Scan for the cell matching the given text and deliver its [X, Y] coordinate at center. 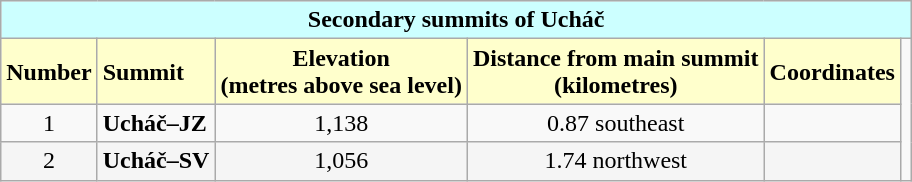
1,138 [342, 123]
Number [49, 72]
Ucháč–JZ [156, 123]
Ucháč–SV [156, 161]
Secondary summits of Ucháč [456, 20]
Elevation(metres above sea level) [342, 72]
2 [49, 161]
Coordinates [832, 72]
Summit [156, 72]
1,056 [342, 161]
1 [49, 123]
0.87 southeast [616, 123]
1.74 northwest [616, 161]
Distance from main summit(kilometres) [616, 72]
